From the cell containing the given text, extract its center point as (X, Y) coordinate. 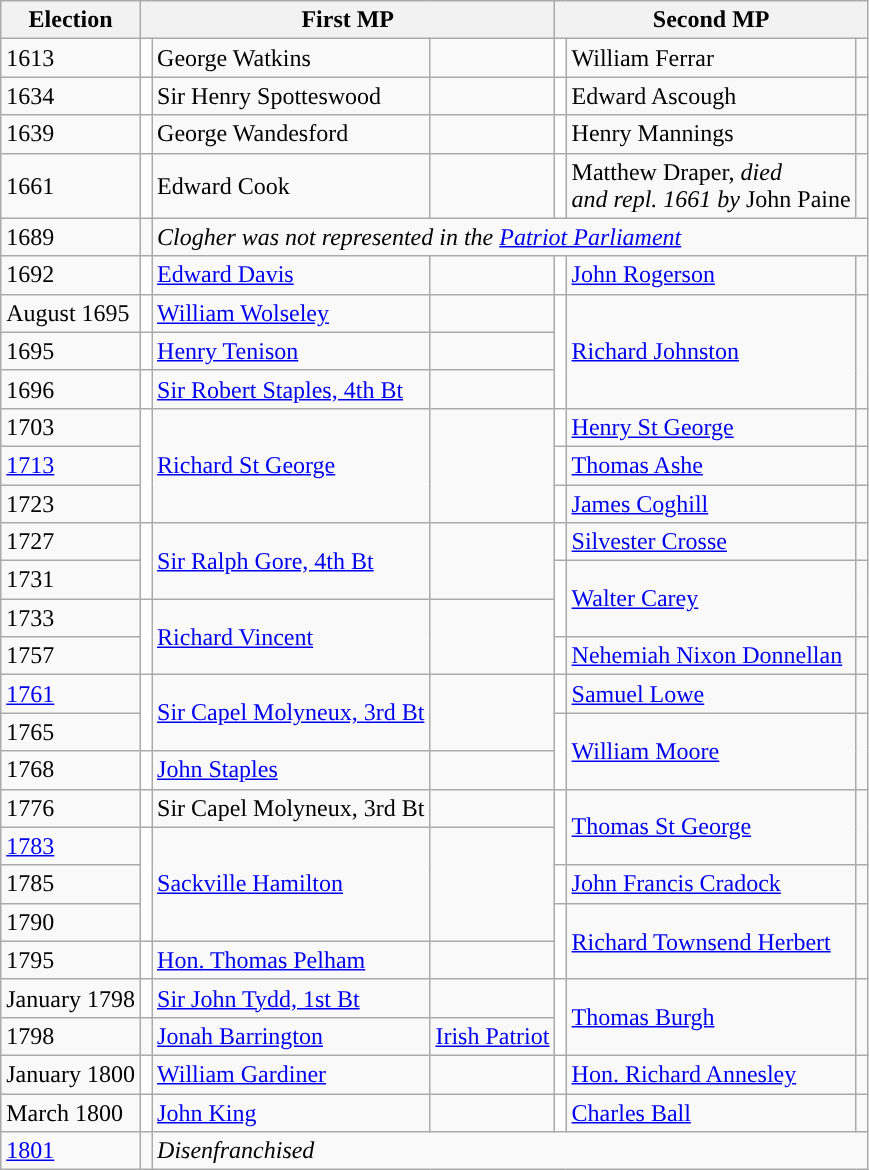
Sackville Hamilton (291, 884)
Sir Ralph Gore, 4th Bt (291, 561)
Edward Davis (291, 275)
1713 (71, 465)
1795 (71, 960)
Clogher was not represented in the Patriot Parliament (510, 237)
1695 (71, 351)
Richard Townsend Herbert (711, 941)
1733 (71, 618)
1801 (71, 1151)
1634 (71, 96)
John Staples (291, 770)
1703 (71, 427)
January 1800 (71, 1074)
Jonah Barrington (291, 1036)
Richard St George (291, 465)
John Rogerson (711, 275)
1798 (71, 1036)
Henry Tenison (291, 351)
1761 (71, 694)
James Coghill (711, 503)
1765 (71, 732)
January 1798 (71, 998)
1768 (71, 770)
Charles Ball (711, 1113)
Hon. Richard Annesley (711, 1074)
March 1800 (71, 1113)
Richard Johnston (711, 351)
First MP (348, 20)
Irish Patriot (492, 1036)
George Watkins (291, 58)
Sir John Tydd, 1st Bt (291, 998)
Richard Vincent (291, 637)
1661 (71, 186)
1696 (71, 389)
John Francis Cradock (711, 884)
Thomas St George (711, 827)
1613 (71, 58)
William Moore (711, 751)
Henry Mannings (711, 134)
George Wandesford (291, 134)
August 1695 (71, 313)
Samuel Lowe (711, 694)
1757 (71, 656)
Hon. Thomas Pelham (291, 960)
Thomas Ashe (711, 465)
William Ferrar (711, 58)
Disenfranchised (510, 1151)
1731 (71, 580)
1689 (71, 237)
1692 (71, 275)
1727 (71, 542)
Silvester Crosse (711, 542)
Sir Robert Staples, 4th Bt (291, 389)
1723 (71, 503)
Sir Henry Spotteswood (291, 96)
Nehemiah Nixon Donnellan (711, 656)
Edward Ascough (711, 96)
Second MP (711, 20)
Walter Carey (711, 599)
William Gardiner (291, 1074)
1783 (71, 846)
1790 (71, 922)
Election (71, 20)
1785 (71, 884)
Edward Cook (291, 186)
Matthew Draper, died and repl. 1661 by John Paine (711, 186)
1639 (71, 134)
1776 (71, 808)
Thomas Burgh (711, 1017)
John King (291, 1113)
William Wolseley (291, 313)
Henry St George (711, 427)
